Detect which cell encompasses the target text, then output its (x, y) center coordinate. 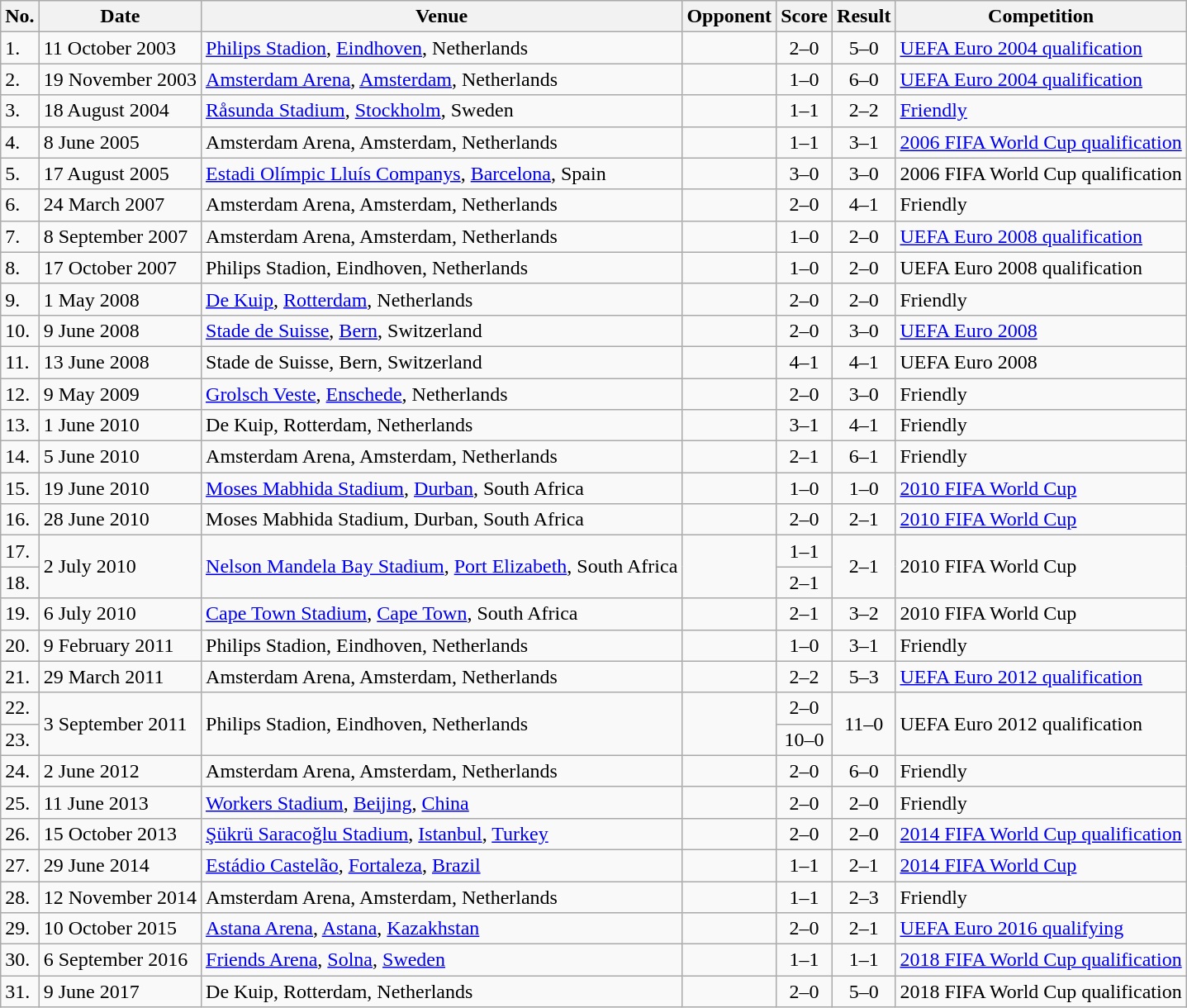
Venue (442, 17)
28. (20, 896)
22. (20, 708)
Astana Arena, Astana, Kazakhstan (442, 929)
2 July 2010 (120, 567)
4. (20, 142)
1 June 2010 (120, 426)
8 June 2005 (120, 142)
28 June 2010 (120, 520)
3–2 (864, 614)
18. (20, 582)
17 August 2005 (120, 174)
6. (20, 205)
Cape Town Stadium, Cape Town, South Africa (442, 614)
3 September 2011 (120, 724)
15 October 2013 (120, 834)
10. (20, 330)
Opponent (729, 17)
2014 FIFA World Cup qualification (1041, 834)
10–0 (805, 739)
15. (20, 488)
26. (20, 834)
7. (20, 236)
12. (20, 394)
29 March 2011 (120, 677)
Şükrü Saracoğlu Stadium, Istanbul, Turkey (442, 834)
19. (20, 614)
11–0 (864, 724)
11. (20, 362)
25. (20, 802)
2014 FIFA World Cup (1041, 865)
8 September 2007 (120, 236)
17 October 2007 (120, 268)
Friends Arena, Solna, Sweden (442, 960)
29 June 2014 (120, 865)
6–1 (864, 457)
2–3 (864, 896)
Workers Stadium, Beijing, China (442, 802)
5 June 2010 (120, 457)
1 May 2008 (120, 299)
Grolsch Veste, Enschede, Netherlands (442, 394)
1. (20, 48)
20. (20, 645)
Date (120, 17)
27. (20, 865)
3. (20, 111)
19 November 2003 (120, 79)
24 March 2007 (120, 205)
9 June 2017 (120, 991)
18 August 2004 (120, 111)
5–3 (864, 677)
6 July 2010 (120, 614)
12 November 2014 (120, 896)
14. (20, 457)
Råsunda Stadium, Stockholm, Sweden (442, 111)
17. (20, 551)
8. (20, 268)
13 June 2008 (120, 362)
19 June 2010 (120, 488)
24. (20, 771)
11 June 2013 (120, 802)
Competition (1041, 17)
9 June 2008 (120, 330)
16. (20, 520)
5. (20, 174)
Score (805, 17)
Nelson Mandela Bay Stadium, Port Elizabeth, South Africa (442, 567)
6 September 2016 (120, 960)
9 February 2011 (120, 645)
31. (20, 991)
No. (20, 17)
11 October 2003 (120, 48)
30. (20, 960)
2. (20, 79)
UEFA Euro 2016 qualifying (1041, 929)
Estadi Olímpic Lluís Companys, Barcelona, Spain (442, 174)
29. (20, 929)
23. (20, 739)
21. (20, 677)
13. (20, 426)
2 June 2012 (120, 771)
9. (20, 299)
Result (864, 17)
9 May 2009 (120, 394)
Estádio Castelão, Fortaleza, Brazil (442, 865)
10 October 2015 (120, 929)
